Detect which cell encompasses the target text, then output its [x, y] center coordinate. 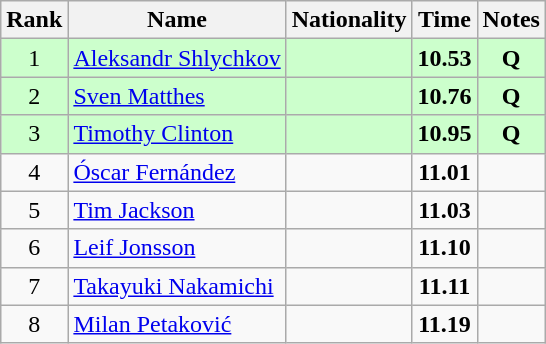
10.95 [444, 134]
1 [34, 58]
4 [34, 172]
10.76 [444, 96]
Aleksandr Shlychkov [177, 58]
7 [34, 286]
Óscar Fernández [177, 172]
11.19 [444, 324]
3 [34, 134]
8 [34, 324]
Time [444, 20]
Timothy Clinton [177, 134]
10.53 [444, 58]
11.11 [444, 286]
11.10 [444, 248]
11.03 [444, 210]
Tim Jackson [177, 210]
Sven Matthes [177, 96]
5 [34, 210]
Takayuki Nakamichi [177, 286]
Notes [511, 20]
6 [34, 248]
Name [177, 20]
Rank [34, 20]
2 [34, 96]
11.01 [444, 172]
Milan Petaković [177, 324]
Leif Jonsson [177, 248]
Nationality [349, 20]
